Pinpoint the cell where the given text exists, returning its [X, Y] midpoint coordinate. 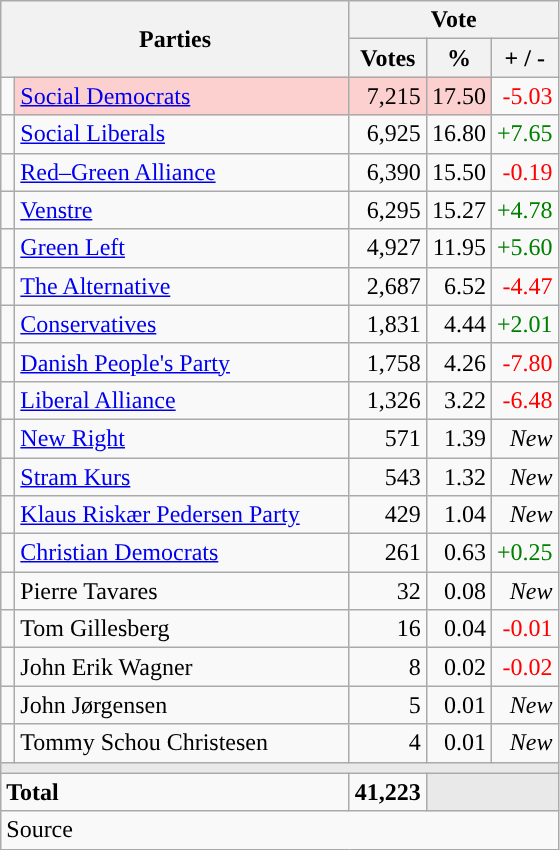
1.39 [458, 438]
-7.80 [524, 362]
-0.02 [524, 667]
32 [388, 591]
John Erik Wagner [182, 667]
Votes [388, 58]
15.50 [458, 172]
8 [388, 667]
John Jørgensen [182, 705]
+5.60 [524, 248]
429 [388, 515]
4 [388, 743]
17.50 [458, 96]
Social Democrats [182, 96]
1.32 [458, 477]
Venstre [182, 210]
1,326 [388, 400]
Klaus Riskær Pedersen Party [182, 515]
+0.25 [524, 553]
Social Liberals [182, 134]
571 [388, 438]
New Right [182, 438]
1,758 [388, 362]
0.04 [458, 629]
+ / - [524, 58]
Green Left [182, 248]
543 [388, 477]
Pierre Tavares [182, 591]
1,831 [388, 324]
-6.48 [524, 400]
+2.01 [524, 324]
Vote [454, 20]
6.52 [458, 286]
Parties [176, 39]
Tommy Schou Christesen [182, 743]
Total [176, 792]
16 [388, 629]
0.08 [458, 591]
Red–Green Alliance [182, 172]
-0.19 [524, 172]
1.04 [458, 515]
The Alternative [182, 286]
3.22 [458, 400]
Tom Gillesberg [182, 629]
2,687 [388, 286]
-0.01 [524, 629]
+7.65 [524, 134]
6,925 [388, 134]
0.02 [458, 667]
% [458, 58]
16.80 [458, 134]
0.63 [458, 553]
Stram Kurs [182, 477]
4.44 [458, 324]
6,390 [388, 172]
4,927 [388, 248]
15.27 [458, 210]
7,215 [388, 96]
4.26 [458, 362]
41,223 [388, 792]
Christian Democrats [182, 553]
Danish People's Party [182, 362]
-5.03 [524, 96]
Conservatives [182, 324]
Source [280, 830]
-4.47 [524, 286]
Liberal Alliance [182, 400]
11.95 [458, 248]
+4.78 [524, 210]
5 [388, 705]
261 [388, 553]
6,295 [388, 210]
